Capture the cell that displays the provided text and extract its [x, y] central coordinate. 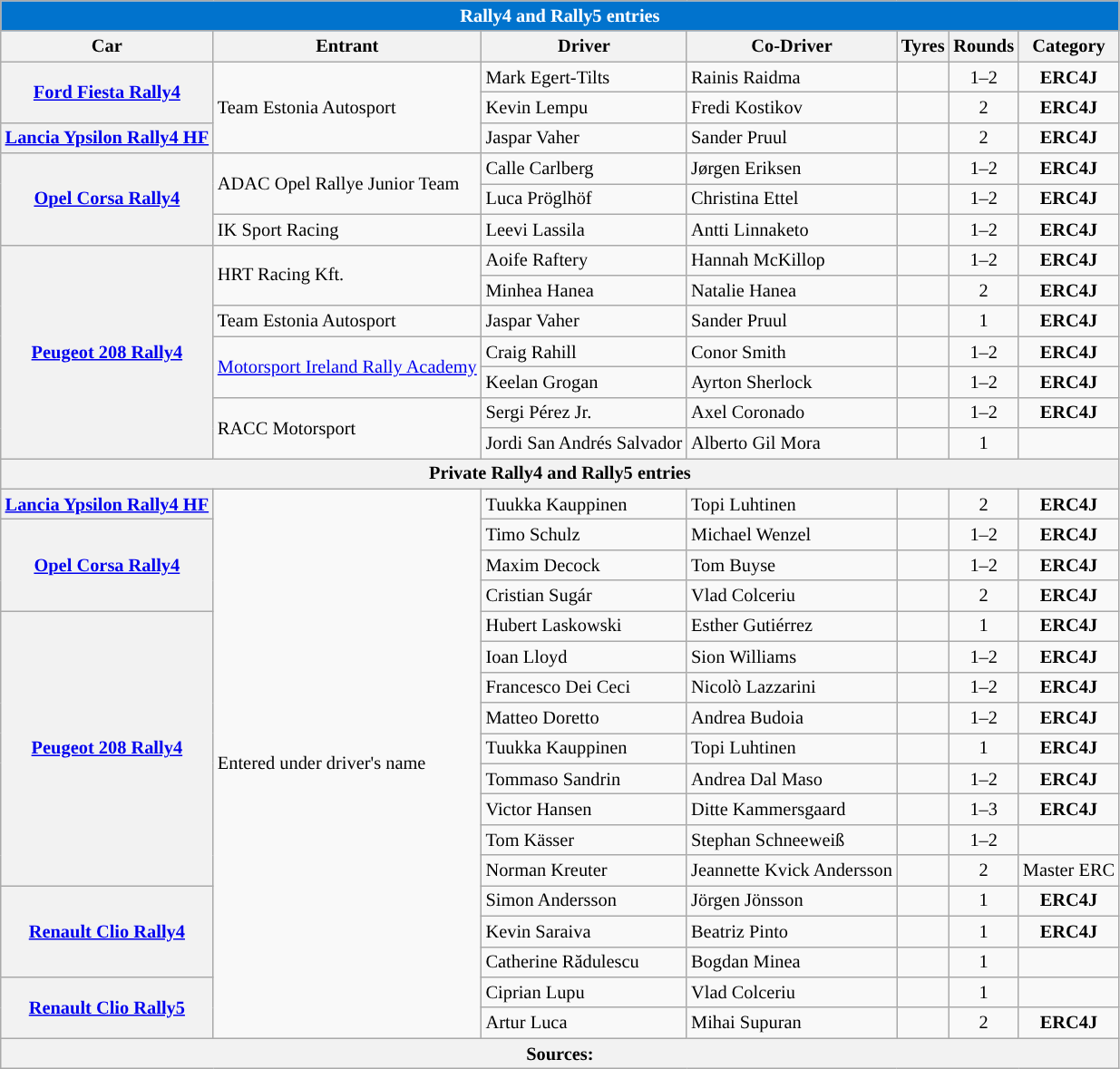
Rainis Raidma [792, 77]
Ditte Kammersgaard [792, 809]
Rounds [983, 46]
Category [1068, 46]
Christina Ettel [792, 199]
Motorsport Ireland Rally Academy [347, 366]
Jordi San Andrés Salvador [584, 443]
Norman Kreuter [584, 870]
Ayrton Sherlock [792, 382]
Keelan Grogan [584, 382]
Tyres [923, 46]
Master ERC [1068, 870]
Hubert Laskowski [584, 626]
IK Sport Racing [347, 229]
Tom Kässer [584, 840]
Luca Pröglhöf [584, 199]
Mihai Supuran [792, 1023]
Mark Egert-Tilts [584, 77]
Rally4 and Rally5 entries [560, 15]
ADAC Opel Rallye Junior Team [347, 183]
Private Rally4 and Rally5 entries [560, 473]
Artur Luca [584, 1023]
Tom Buyse [792, 565]
Conor Smith [792, 352]
Axel Coronado [792, 413]
Andrea Dal Maso [792, 779]
Renault Clio Rally4 [107, 930]
Nicolò Lazzarini [792, 687]
Victor Hansen [584, 809]
Kevin Saraiva [584, 931]
Hannah McKillop [792, 260]
Natalie Hanea [792, 290]
Jørgen Eriksen [792, 169]
Jörgen Jönsson [792, 900]
Jeannette Kvick Andersson [792, 870]
Ioan Lloyd [584, 656]
Co-Driver [792, 46]
Francesco Dei Ceci [584, 687]
Car [107, 46]
Kevin Lempu [584, 107]
Ciprian Lupu [584, 992]
Tommaso Sandrin [584, 779]
Antti Linnaketo [792, 229]
Cristian Sugár [584, 596]
Craig Rahill [584, 352]
Alberto Gil Mora [792, 443]
Maxim Decock [584, 565]
HRT Racing Kft. [347, 276]
Entrant [347, 46]
Entered under driver's name [347, 763]
Simon Andersson [584, 900]
Catherine Rădulescu [584, 962]
Michael Wenzel [792, 534]
Renault Clio Rally5 [107, 1006]
Timo Schulz [584, 534]
Minhea Hanea [584, 290]
Aoife Raftery [584, 260]
1–3 [983, 809]
RACC Motorsport [347, 428]
Sources: [560, 1054]
Fredi Kostikov [792, 107]
Bogdan Minea [792, 962]
Matteo Doretto [584, 717]
Andrea Budoia [792, 717]
Leevi Lassila [584, 229]
Calle Carlberg [584, 169]
Driver [584, 46]
Stephan Schneeweiß [792, 840]
Sion Williams [792, 656]
Ford Fiesta Rally4 [107, 92]
Beatriz Pinto [792, 931]
Sergi Pérez Jr. [584, 413]
Esther Gutiérrez [792, 626]
